Pinpoint the cell where the given text exists, returning its (X, Y) midpoint coordinate. 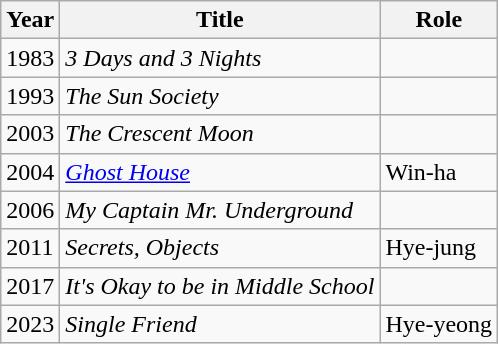
My Captain Mr. Underground (220, 210)
2004 (30, 172)
3 Days and 3 Nights (220, 58)
Hye-yeong (439, 324)
2003 (30, 134)
Title (220, 20)
Ghost House (220, 172)
The Sun Society (220, 96)
Role (439, 20)
Hye-jung (439, 248)
Win-ha (439, 172)
Year (30, 20)
Secrets, Objects (220, 248)
1993 (30, 96)
2017 (30, 286)
2023 (30, 324)
It's Okay to be in Middle School (220, 286)
The Crescent Moon (220, 134)
1983 (30, 58)
Single Friend (220, 324)
2011 (30, 248)
2006 (30, 210)
